Return the [X, Y] coordinate for the center point of the cell that contains the specified text.  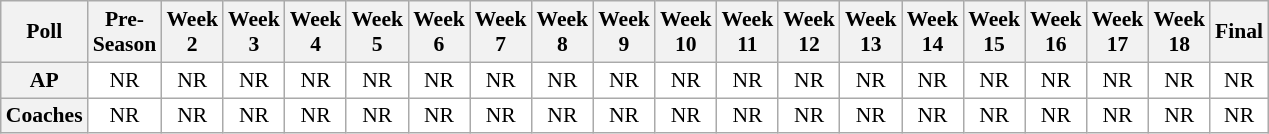
Week16 [1056, 32]
AP [44, 80]
Week6 [439, 32]
Final [1239, 32]
Week13 [871, 32]
Week8 [562, 32]
Week2 [192, 32]
Week17 [1118, 32]
Week11 [748, 32]
Poll [44, 32]
Week18 [1179, 32]
Pre-Season [125, 32]
Week12 [809, 32]
Week15 [994, 32]
Week14 [933, 32]
Week5 [377, 32]
Week10 [686, 32]
Week4 [316, 32]
Coaches [44, 116]
Week9 [624, 32]
Week7 [501, 32]
Week3 [254, 32]
